For the text-containing cell, return its midpoint in [x, y] coordinate format. 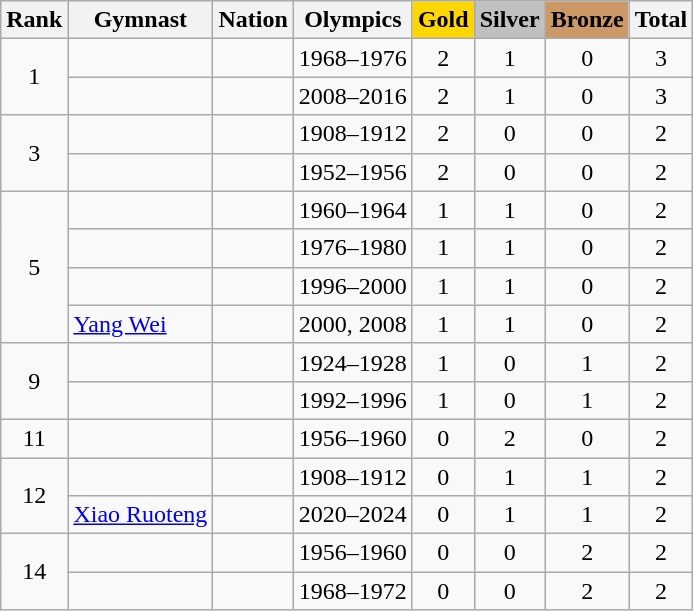
Xiao Ruoteng [140, 515]
Gymnast [140, 20]
2020–2024 [352, 515]
1992–1996 [352, 400]
Total [661, 20]
9 [34, 381]
1996–2000 [352, 286]
1976–1980 [352, 248]
Bronze [587, 20]
1968–1976 [352, 58]
5 [34, 267]
12 [34, 496]
2000, 2008 [352, 324]
Rank [34, 20]
1924–1928 [352, 362]
1960–1964 [352, 210]
11 [34, 438]
Nation [253, 20]
14 [34, 572]
1968–1972 [352, 591]
Olympics [352, 20]
Gold [443, 20]
2008–2016 [352, 96]
1952–1956 [352, 172]
Yang Wei [140, 324]
Silver [510, 20]
